Return (x, y) of the center of cell containing provided text 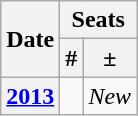
2013 (30, 96)
Seats (98, 20)
± (110, 58)
New (110, 96)
# (72, 58)
Date (30, 39)
